Locate the cell with the specified text and output its [x, y] center coordinate. 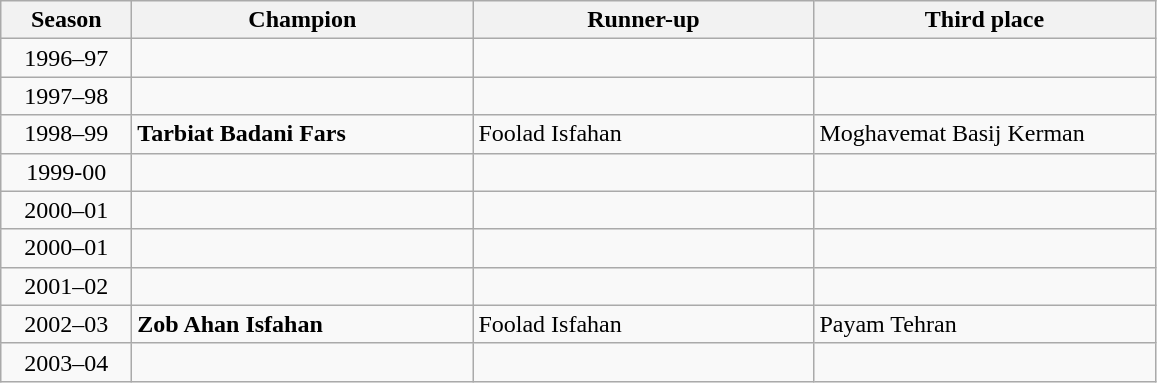
1996–97 [66, 58]
Tarbiat Badani Fars [302, 134]
1999-00 [66, 172]
Runner-up [644, 20]
1997–98 [66, 96]
2001–02 [66, 286]
2003–04 [66, 362]
Zob Ahan Isfahan [302, 324]
Champion [302, 20]
Payam Tehran [984, 324]
Season [66, 20]
Moghavemat Basij Kerman [984, 134]
Third place [984, 20]
2002–03 [66, 324]
1998–99 [66, 134]
